Capture the cell that displays the provided text and extract its (X, Y) central coordinate. 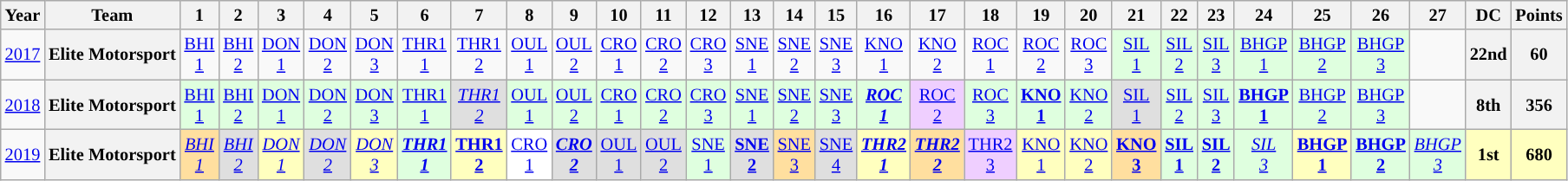
8th (1488, 105)
KNO3 (1136, 154)
2017 (23, 55)
1 (199, 15)
11 (663, 15)
6 (425, 15)
19 (1041, 15)
DC (1488, 15)
THR22 (938, 154)
SNE4 (836, 154)
18 (990, 15)
4 (328, 15)
16 (884, 15)
17 (938, 15)
14 (794, 15)
22nd (1488, 55)
9 (574, 15)
60 (1539, 55)
THR21 (884, 154)
3 (281, 15)
8 (529, 15)
23 (1216, 15)
21 (1136, 15)
20 (1088, 15)
15 (836, 15)
25 (1322, 15)
22 (1179, 15)
12 (709, 15)
356 (1539, 105)
2019 (23, 154)
Points (1539, 15)
26 (1381, 15)
24 (1263, 15)
27 (1438, 15)
10 (619, 15)
2 (238, 15)
5 (375, 15)
1st (1488, 154)
13 (751, 15)
Year (23, 15)
2018 (23, 105)
Team (112, 15)
THR23 (990, 154)
7 (479, 15)
680 (1539, 154)
